Find where the given text appears and provide that cell's center as [X, Y] coordinate. 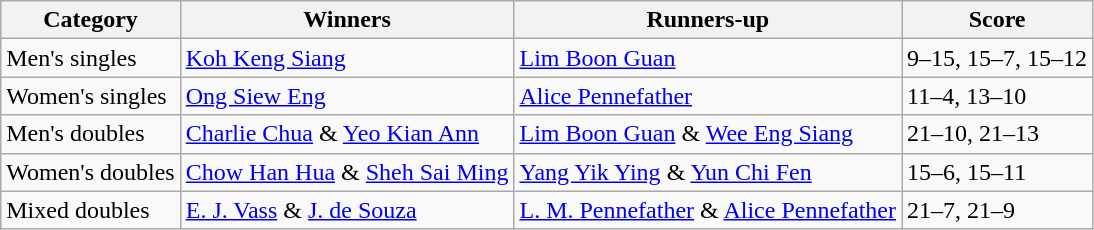
E. J. Vass & J. de Souza [347, 210]
Winners [347, 20]
Ong Siew Eng [347, 96]
Alice Pennefather [708, 96]
11–4, 13–10 [998, 96]
9–15, 15–7, 15–12 [998, 58]
L. M. Pennefather & Alice Pennefather [708, 210]
Chow Han Hua & Sheh Sai Ming [347, 172]
Men's singles [90, 58]
Women's singles [90, 96]
21–7, 21–9 [998, 210]
Runners-up [708, 20]
15–6, 15–11 [998, 172]
Lim Boon Guan [708, 58]
Men's doubles [90, 134]
Mixed doubles [90, 210]
Koh Keng Siang [347, 58]
Score [998, 20]
Charlie Chua & Yeo Kian Ann [347, 134]
Lim Boon Guan & Wee Eng Siang [708, 134]
21–10, 21–13 [998, 134]
Yang Yik Ying & Yun Chi Fen [708, 172]
Women's doubles [90, 172]
Category [90, 20]
